Extract the [x, y] coordinate from the center of the cell holding the provided text.  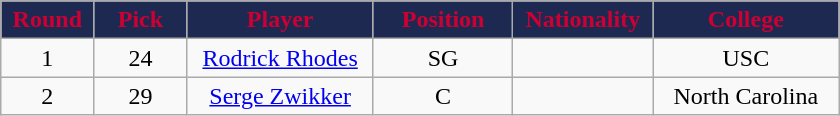
C [443, 96]
1 [48, 58]
College [746, 20]
Serge Zwikker [280, 96]
Rodrick Rhodes [280, 58]
Player [280, 20]
29 [140, 96]
North Carolina [746, 96]
24 [140, 58]
2 [48, 96]
Round [48, 20]
USC [746, 58]
Position [443, 20]
Nationality [583, 20]
Pick [140, 20]
SG [443, 58]
